Pinpoint the cell where the given text exists, returning its [x, y] midpoint coordinate. 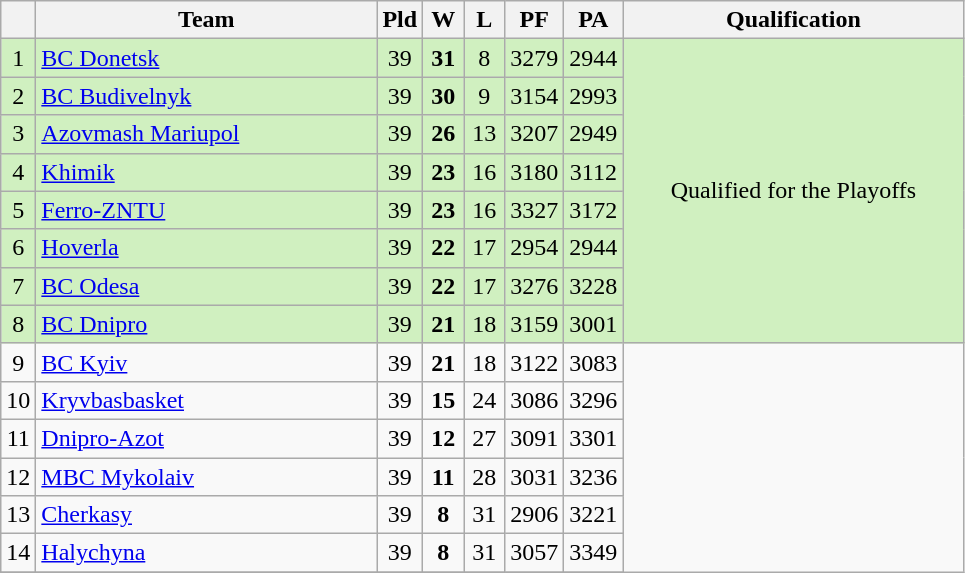
10 [18, 400]
3159 [534, 324]
3301 [594, 438]
3001 [594, 324]
Azovmash Mariupol [206, 134]
3057 [534, 553]
PF [534, 20]
3228 [594, 286]
3122 [534, 362]
3236 [594, 477]
3296 [594, 400]
4 [18, 172]
W [444, 20]
PA [594, 20]
3207 [534, 134]
6 [18, 248]
Kryvbasbasket [206, 400]
3349 [594, 553]
BC Dnipro [206, 324]
7 [18, 286]
3086 [534, 400]
Team [206, 20]
1 [18, 58]
MBC Mykolaiv [206, 477]
3276 [534, 286]
3279 [534, 58]
26 [444, 134]
2906 [534, 515]
2 [18, 96]
Pld [400, 20]
Khimik [206, 172]
2949 [594, 134]
L [484, 20]
3091 [534, 438]
28 [484, 477]
Qualification [794, 20]
3180 [534, 172]
BC Budivelnyk [206, 96]
27 [484, 438]
3 [18, 134]
30 [444, 96]
3221 [594, 515]
3112 [594, 172]
3172 [594, 210]
Halychyna [206, 553]
3083 [594, 362]
Qualified for the Playoffs [794, 191]
Dnipro-Azot [206, 438]
3154 [534, 96]
BC Kyiv [206, 362]
Cherkasy [206, 515]
14 [18, 553]
BC Odesa [206, 286]
15 [444, 400]
2993 [594, 96]
BC Donetsk [206, 58]
3327 [534, 210]
Ferro-ZNTU [206, 210]
5 [18, 210]
Hoverla [206, 248]
2954 [534, 248]
3031 [534, 477]
24 [484, 400]
